Return the [X, Y] coordinate for the center point of the cell that contains the specified text.  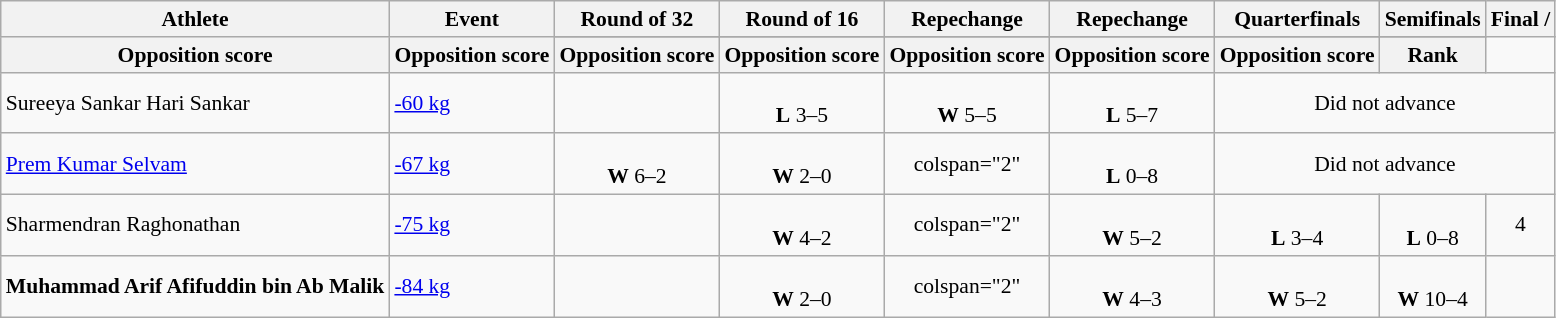
W 4–3 [1132, 286]
Sureeya Sankar Hari Sankar [196, 102]
-60 kg [472, 102]
Event [472, 19]
Round of 32 [636, 19]
L 3–4 [1298, 226]
Muhammad Arif Afifuddin bin Ab Malik [196, 286]
W 10–4 [1433, 286]
W 6–2 [636, 164]
Round of 16 [802, 19]
-75 kg [472, 226]
Sharmendran Raghonathan [196, 226]
-67 kg [472, 164]
W 4–2 [802, 226]
-84 kg [472, 286]
4 [1521, 226]
Rank [1433, 55]
Semifinals [1433, 19]
W 5–5 [966, 102]
L 5–7 [1132, 102]
Quarterfinals [1298, 19]
Final / [1521, 19]
L 3–5 [802, 102]
Prem Kumar Selvam [196, 164]
Athlete [196, 19]
